Detect which cell encompasses the target text, then output its [X, Y] center coordinate. 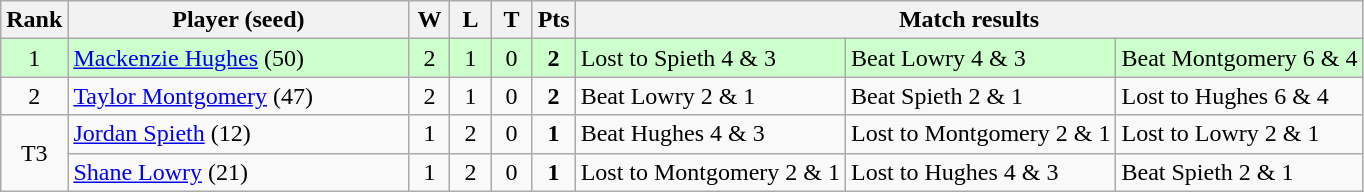
Beat Lowry 4 & 3 [981, 58]
Player (seed) [238, 20]
Shane Lowry (21) [238, 172]
Lost to Hughes 6 & 4 [1240, 96]
Lost to Hughes 4 & 3 [981, 172]
Lost to Lowry 2 & 1 [1240, 134]
Beat Hughes 4 & 3 [710, 134]
Taylor Montgomery (47) [238, 96]
Rank [34, 20]
W [430, 20]
Pts [554, 20]
Match results [969, 20]
Beat Montgomery 6 & 4 [1240, 58]
Beat Lowry 2 & 1 [710, 96]
Mackenzie Hughes (50) [238, 58]
T3 [34, 153]
Lost to Spieth 4 & 3 [710, 58]
L [470, 20]
T [512, 20]
Jordan Spieth (12) [238, 134]
